Provide the (x, y) coordinate of the cell's center where the given text is located.  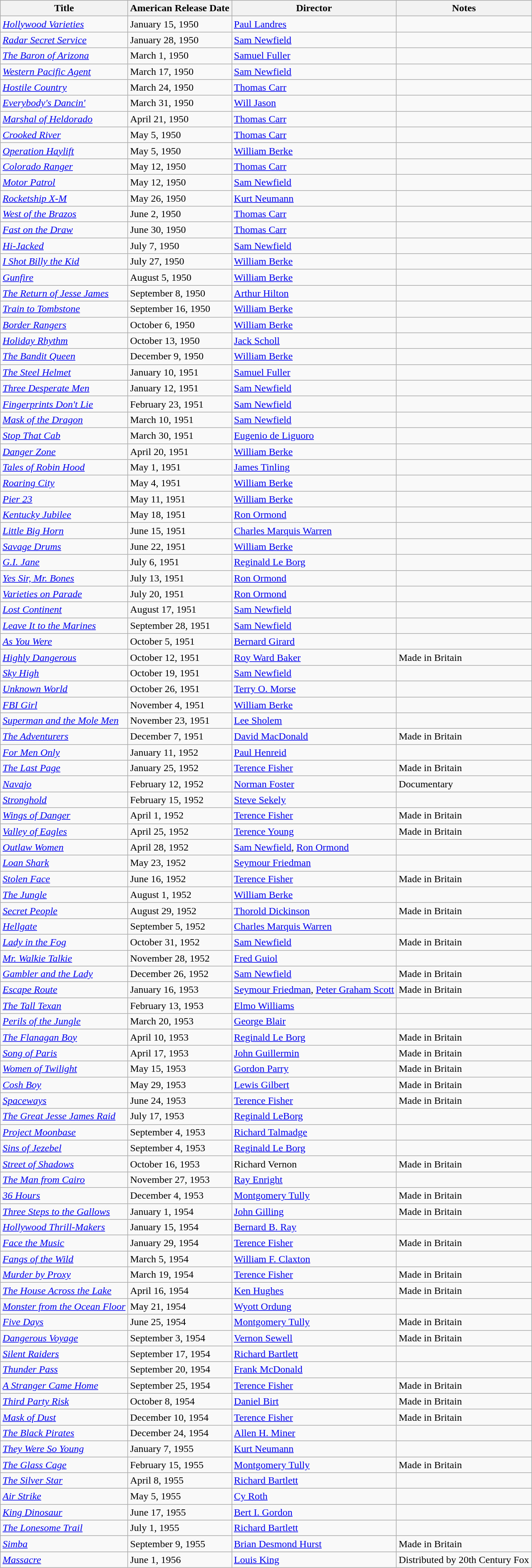
Stronghold (64, 800)
March 20, 1953 (180, 1021)
Hollywood Varieties (64, 24)
Loan Shark (64, 863)
August 1, 1952 (180, 895)
36 Hours (64, 1195)
Mask of Dust (64, 1417)
G.I. Jane (64, 562)
Bernard Girard (314, 641)
Reginald LeBorg (314, 1116)
February 15, 1952 (180, 800)
Tales of Robin Hood (64, 467)
October 8, 1954 (180, 1401)
Stolen Face (64, 879)
January 11, 1952 (180, 752)
Pier 23 (64, 499)
George Blair (314, 1021)
Mr. Walkie Talkie (64, 958)
Elmo Williams (314, 1006)
Valley of Eagles (64, 831)
December 10, 1954 (180, 1417)
November 4, 1951 (180, 705)
The Tall Texan (64, 1006)
Lewis Gilbert (314, 1085)
Roaring City (64, 483)
October 13, 1950 (180, 341)
Lee Sholem (314, 721)
John Gilling (314, 1212)
King Dinosaur (64, 1512)
May 29, 1953 (180, 1085)
May 26, 1950 (180, 198)
Ken Hughes (314, 1291)
The Return of Jesse James (64, 293)
Border Rangers (64, 325)
They Were So Young (64, 1449)
Richard Talmadge (314, 1132)
The Jungle (64, 895)
Project Moonbase (64, 1132)
June 1, 1956 (180, 1560)
Secret People (64, 910)
Notes (464, 8)
September 20, 1954 (180, 1370)
Title (64, 8)
The Last Page (64, 768)
Holiday Rhythm (64, 341)
March 31, 1950 (180, 103)
Operation Haylift (64, 151)
I Shot Billy the Kid (64, 262)
Norman Foster (314, 784)
May 4, 1951 (180, 483)
Sky High (64, 673)
March 19, 1954 (180, 1275)
March 24, 1950 (180, 87)
The Flanagan Boy (64, 1037)
Steve Sekely (314, 800)
July 13, 1951 (180, 578)
October 31, 1952 (180, 942)
Perils of the Jungle (64, 1021)
Eugenio de Liguoro (314, 435)
David MacDonald (314, 737)
Will Jason (314, 103)
The Bandit Queen (64, 356)
The Black Pirates (64, 1433)
Face the Music (64, 1243)
June 22, 1951 (180, 547)
Kentucky Jubilee (64, 515)
FBI Girl (64, 705)
Paul Landres (314, 24)
Mask of the Dragon (64, 420)
December 9, 1950 (180, 356)
As You Were (64, 641)
September 25, 1954 (180, 1385)
Wings of Danger (64, 816)
August 5, 1950 (180, 277)
January 15, 1950 (180, 24)
November 28, 1952 (180, 958)
January 28, 1950 (180, 40)
Frank McDonald (314, 1370)
August 17, 1951 (180, 610)
Marshal of Heldorado (64, 119)
Little Big Horn (64, 531)
Monster from the Ocean Floor (64, 1306)
September 8, 1950 (180, 293)
April 28, 1952 (180, 847)
Gunfire (64, 277)
Three Desperate Men (64, 388)
April 17, 1953 (180, 1053)
June 15, 1951 (180, 531)
William F. Claxton (314, 1259)
Colorado Ranger (64, 166)
July 20, 1951 (180, 594)
James Tinling (314, 467)
February 12, 1952 (180, 784)
Leave It to the Marines (64, 626)
January 7, 1955 (180, 1449)
Lady in the Fog (64, 942)
The Baron of Arizona (64, 56)
Vernon Sewell (314, 1338)
January 12, 1951 (180, 388)
Thunder Pass (64, 1370)
Roy Ward Baker (314, 657)
Street of Shadows (64, 1164)
Air Strike (64, 1496)
September 5, 1952 (180, 926)
October 6, 1950 (180, 325)
October 19, 1951 (180, 673)
March 30, 1951 (180, 435)
May 18, 1951 (180, 515)
Varieties on Parade (64, 594)
April 1, 1952 (180, 816)
The Man from Cairo (64, 1180)
March 10, 1951 (180, 420)
Highly Dangerous (64, 657)
The Steel Helmet (64, 372)
Fast on the Draw (64, 230)
The Lonesome Trail (64, 1528)
March 5, 1954 (180, 1259)
April 16, 1954 (180, 1291)
Bernard B. Ray (314, 1227)
December 4, 1953 (180, 1195)
Murder by Proxy (64, 1275)
Simba (64, 1544)
November 23, 1951 (180, 721)
The Great Jesse James Raid (64, 1116)
Escape Route (64, 990)
Danger Zone (64, 451)
Cosh Boy (64, 1085)
Radar Secret Service (64, 40)
Jack Scholl (314, 341)
June 30, 1950 (180, 230)
February 13, 1953 (180, 1006)
November 27, 1953 (180, 1180)
April 25, 1952 (180, 831)
Unknown World (64, 689)
Outlaw Women (64, 847)
January 15, 1954 (180, 1227)
December 24, 1954 (180, 1433)
Gordon Parry (314, 1069)
Allen H. Miner (314, 1433)
October 16, 1953 (180, 1164)
January 25, 1952 (180, 768)
January 16, 1953 (180, 990)
Terence Young (314, 831)
June 16, 1952 (180, 879)
The Glass Cage (64, 1464)
May 11, 1951 (180, 499)
Song of Paris (64, 1053)
February 15, 1955 (180, 1464)
June 25, 1954 (180, 1322)
Sins of Jezebel (64, 1148)
February 23, 1951 (180, 404)
Motor Patrol (64, 182)
June 17, 1955 (180, 1512)
January 10, 1951 (180, 372)
May 1, 1951 (180, 467)
Everybody's Dancin' (64, 103)
Navajo (64, 784)
Train to Tombstone (64, 309)
Massacre (64, 1560)
October 26, 1951 (180, 689)
Hollywood Thrill-Makers (64, 1227)
Rocketship X-M (64, 198)
Fangs of the Wild (64, 1259)
April 20, 1951 (180, 451)
January 29, 1954 (180, 1243)
Hi-Jacked (64, 246)
Western Pacific Agent (64, 72)
April 21, 1950 (180, 119)
Superman and the Mole Men (64, 721)
Lost Continent (64, 610)
Third Party Risk (64, 1401)
June 2, 1950 (180, 214)
Hellgate (64, 926)
Richard Vernon (314, 1164)
May 15, 1953 (180, 1069)
January 1, 1954 (180, 1212)
Three Steps to the Gallows (64, 1212)
Savage Drums (64, 547)
Wyott Ordung (314, 1306)
American Release Date (180, 8)
July 17, 1953 (180, 1116)
July 7, 1950 (180, 246)
Louis King (314, 1560)
A Stranger Came Home (64, 1385)
John Guillermin (314, 1053)
July 1, 1955 (180, 1528)
June 24, 1953 (180, 1101)
The House Across the Lake (64, 1291)
The Silver Star (64, 1481)
For Men Only (64, 752)
Bert I. Gordon (314, 1512)
Paul Henreid (314, 752)
Gambler and the Lady (64, 974)
Ray Enright (314, 1180)
Fred Guiol (314, 958)
September 28, 1951 (180, 626)
Sam Newfield, Ron Ormond (314, 847)
Spaceways (64, 1101)
Silent Raiders (64, 1354)
August 29, 1952 (180, 910)
December 26, 1952 (180, 974)
Terry O. Morse (314, 689)
Thorold Dickinson (314, 910)
July 27, 1950 (180, 262)
October 5, 1951 (180, 641)
Director (314, 8)
September 16, 1950 (180, 309)
December 7, 1951 (180, 737)
Fingerprints Don't Lie (64, 404)
Five Days (64, 1322)
Seymour Friedman, Peter Graham Scott (314, 990)
Seymour Friedman (314, 863)
Stop That Cab (64, 435)
July 6, 1951 (180, 562)
Hostile Country (64, 87)
May 23, 1952 (180, 863)
Daniel Birt (314, 1401)
May 5, 1955 (180, 1496)
Crooked River (64, 135)
May 21, 1954 (180, 1306)
September 9, 1955 (180, 1544)
Cy Roth (314, 1496)
September 3, 1954 (180, 1338)
Distributed by 20th Century Fox (464, 1560)
October 12, 1951 (180, 657)
March 17, 1950 (180, 72)
The Adventurers (64, 737)
Women of Twilight (64, 1069)
March 1, 1950 (180, 56)
Dangerous Voyage (64, 1338)
Yes Sir, Mr. Bones (64, 578)
September 17, 1954 (180, 1354)
West of the Brazos (64, 214)
Arthur Hilton (314, 293)
April 8, 1955 (180, 1481)
Documentary (464, 784)
April 10, 1953 (180, 1037)
Brian Desmond Hurst (314, 1544)
